Return [x, y] of the center of cell containing provided text 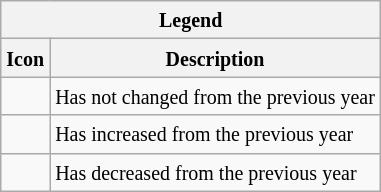
Description [216, 58]
Has increased from the previous year [216, 134]
Legend [191, 20]
Icon [26, 58]
Has not changed from the previous year [216, 96]
Has decreased from the previous year [216, 172]
